Detect which cell encompasses the target text, then output its [X, Y] center coordinate. 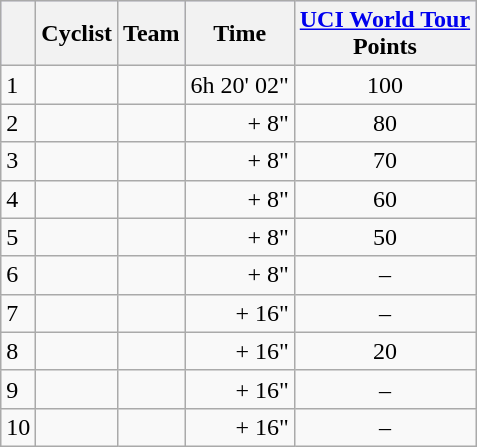
100 [384, 85]
1 [18, 85]
7 [18, 313]
70 [384, 161]
Team [152, 34]
20 [384, 351]
80 [384, 123]
Cyclist [77, 34]
4 [18, 199]
2 [18, 123]
5 [18, 237]
Time [240, 34]
50 [384, 237]
6h 20' 02" [240, 85]
9 [18, 389]
60 [384, 199]
UCI World TourPoints [384, 34]
8 [18, 351]
10 [18, 427]
3 [18, 161]
6 [18, 275]
